Provide the (X, Y) coordinate of the cell's center where the given text is located.  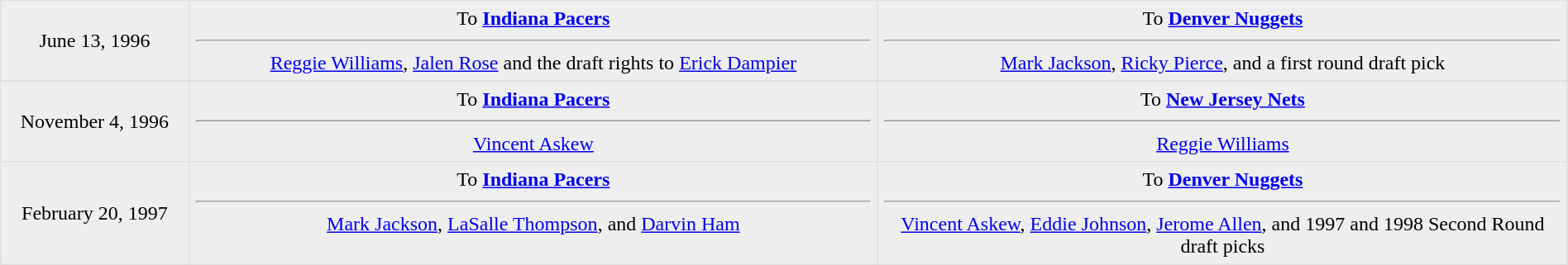
To Indiana PacersReggie Williams, Jalen Rose and the draft rights to Erick Dampier (533, 41)
To Indiana PacersMark Jackson, LaSalle Thompson, and Darvin Ham (533, 213)
To Indiana PacersVincent Askew (533, 121)
To New Jersey NetsReggie Williams (1223, 121)
November 4, 1996 (94, 121)
To Denver NuggetsMark Jackson, Ricky Pierce, and a first round draft pick (1223, 41)
February 20, 1997 (94, 213)
June 13, 1996 (94, 41)
To Denver NuggetsVincent Askew, Eddie Johnson, Jerome Allen, and 1997 and 1998 Second Round draft picks (1223, 213)
